Capture the cell that displays the provided text and extract its (X, Y) central coordinate. 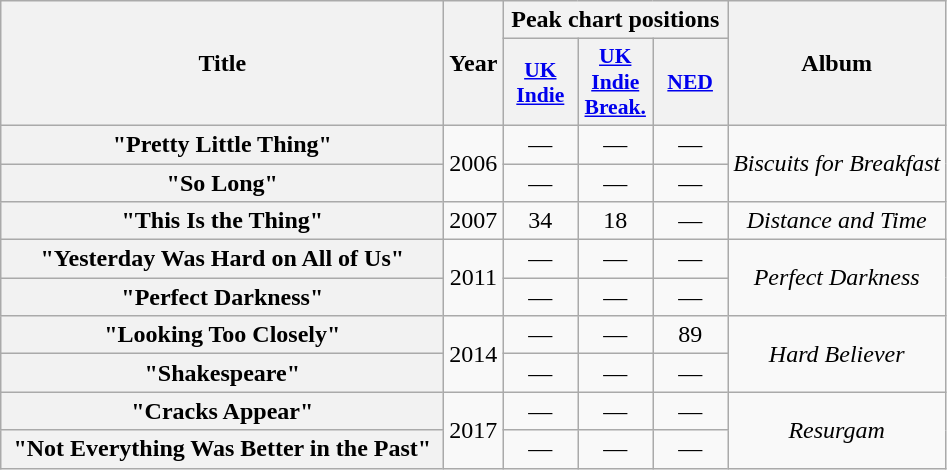
Biscuits for Breakfast (837, 163)
2011 (474, 278)
Year (474, 64)
"Yesterday Was Hard on All of Us" (222, 259)
"Shakespeare" (222, 373)
2007 (474, 221)
"This Is the Thing" (222, 221)
Title (222, 64)
2014 (474, 354)
"Pretty Little Thing" (222, 144)
UKIndie (540, 82)
Peak chart positions (616, 20)
NED (690, 82)
2017 (474, 430)
Album (837, 64)
"Looking Too Closely" (222, 335)
"Perfect Darkness" (222, 297)
89 (690, 335)
Hard Believer (837, 354)
2006 (474, 163)
34 (540, 221)
"Cracks Appear" (222, 411)
18 (616, 221)
Resurgam (837, 430)
"Not Everything Was Better in the Past" (222, 449)
UKIndieBreak. (616, 82)
"So Long" (222, 183)
Distance and Time (837, 221)
Perfect Darkness (837, 278)
